Scan for the cell matching the given text and deliver its (x, y) coordinate at center. 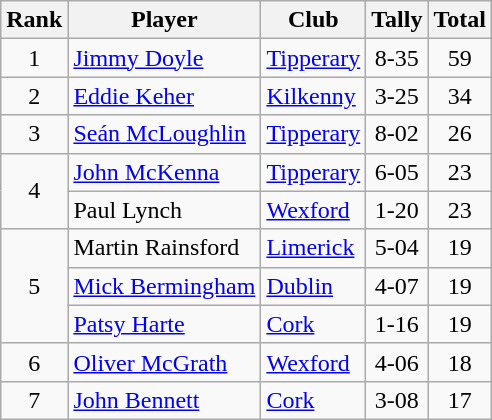
Paul Lynch (164, 210)
Tally (397, 20)
Total (460, 20)
John McKenna (164, 172)
Martin Rainsford (164, 248)
5 (34, 286)
Oliver McGrath (164, 362)
4 (34, 191)
4-06 (397, 362)
3-08 (397, 400)
Limerick (314, 248)
Kilkenny (314, 96)
4-07 (397, 286)
7 (34, 400)
1-16 (397, 324)
1-20 (397, 210)
2 (34, 96)
Player (164, 20)
Seán McLoughlin (164, 134)
59 (460, 58)
5-04 (397, 248)
3 (34, 134)
34 (460, 96)
6 (34, 362)
Rank (34, 20)
1 (34, 58)
8-35 (397, 58)
Eddie Keher (164, 96)
26 (460, 134)
18 (460, 362)
Mick Bermingham (164, 286)
John Bennett (164, 400)
8-02 (397, 134)
3-25 (397, 96)
Dublin (314, 286)
17 (460, 400)
6-05 (397, 172)
Patsy Harte (164, 324)
Jimmy Doyle (164, 58)
Club (314, 20)
